Return the (x, y) coordinate for the center point of the cell that contains the specified text.  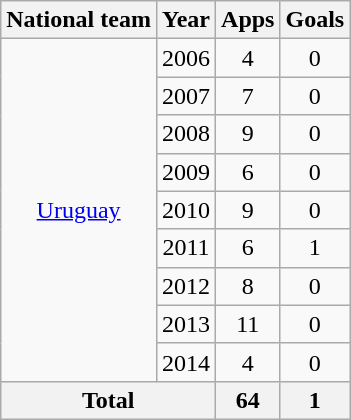
Apps (248, 20)
2007 (186, 96)
64 (248, 400)
Year (186, 20)
8 (248, 286)
2014 (186, 362)
Goals (315, 20)
National team (79, 20)
2008 (186, 134)
Total (108, 400)
7 (248, 96)
11 (248, 324)
2010 (186, 210)
Uruguay (79, 210)
2012 (186, 286)
2013 (186, 324)
2006 (186, 58)
2009 (186, 172)
2011 (186, 248)
